From the cell containing the given text, extract its center point as [x, y] coordinate. 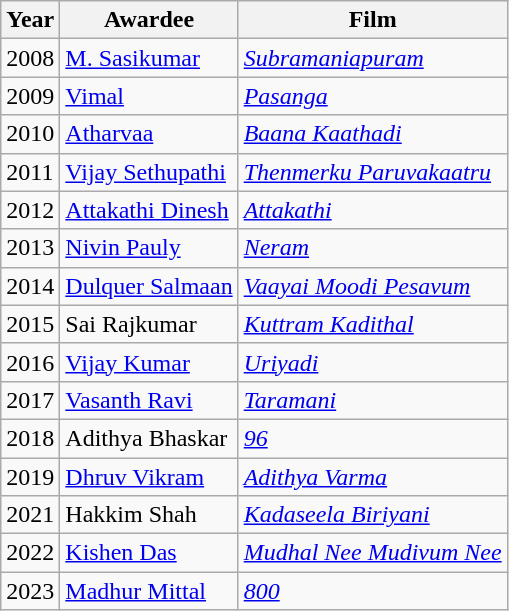
Thenmerku Paruvakaatru [372, 172]
Dhruv Vikram [149, 477]
Neram [372, 248]
2012 [30, 210]
Nivin Pauly [149, 248]
Vaayai Moodi Pesavum [372, 286]
Attakathi [372, 210]
2018 [30, 438]
2008 [30, 58]
2013 [30, 248]
2011 [30, 172]
Uriyadi [372, 362]
2022 [30, 553]
2010 [30, 134]
Year [30, 20]
2021 [30, 515]
Adithya Bhaskar [149, 438]
Mudhal Nee Mudivum Nee [372, 553]
Vijay Sethupathi [149, 172]
Vimal [149, 96]
Taramani [372, 400]
Baana Kaathadi [372, 134]
M. Sasikumar [149, 58]
Subramaniapuram [372, 58]
Vasanth Ravi [149, 400]
Kuttram Kadithal [372, 324]
Kadaseela Biriyani [372, 515]
Awardee [149, 20]
96 [372, 438]
2015 [30, 324]
2016 [30, 362]
Dulquer Salmaan [149, 286]
2017 [30, 400]
Adithya Varma [372, 477]
Vijay Kumar [149, 362]
Sai Rajkumar [149, 324]
2009 [30, 96]
Kishen Das [149, 553]
Madhur Mittal [149, 591]
2023 [30, 591]
2019 [30, 477]
2014 [30, 286]
800 [372, 591]
Atharvaa [149, 134]
Film [372, 20]
Pasanga [372, 96]
Attakathi Dinesh [149, 210]
Hakkim Shah [149, 515]
